Provide the (X, Y) coordinate of the cell's center where the given text is located.  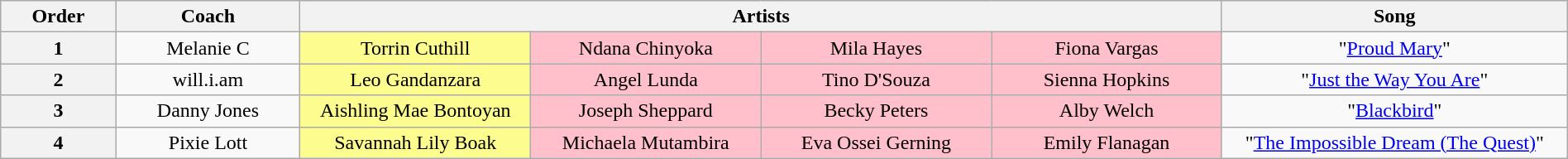
Order (58, 17)
Emily Flanagan (1107, 142)
3 (58, 111)
Artists (761, 17)
Sienna Hopkins (1107, 79)
"Proud Mary" (1394, 48)
will.i.am (208, 79)
Leo Gandanzara (415, 79)
Michaela Mutambira (647, 142)
Tino D'Souza (877, 79)
Danny Jones (208, 111)
Becky Peters (877, 111)
Joseph Sheppard (647, 111)
"The Impossible Dream (The Quest)" (1394, 142)
Alby Welch (1107, 111)
Melanie C (208, 48)
Torrin Cuthill (415, 48)
Angel Lunda (647, 79)
Savannah Lily Boak (415, 142)
1 (58, 48)
Mila Hayes (877, 48)
Song (1394, 17)
Eva Ossei Gerning (877, 142)
Pixie Lott (208, 142)
Aishling Mae Bontoyan (415, 111)
Fiona Vargas (1107, 48)
Ndana Chinyoka (647, 48)
4 (58, 142)
"Blackbird" (1394, 111)
Coach (208, 17)
2 (58, 79)
"Just the Way You Are" (1394, 79)
